Scan for the cell matching the given text and deliver its [X, Y] coordinate at center. 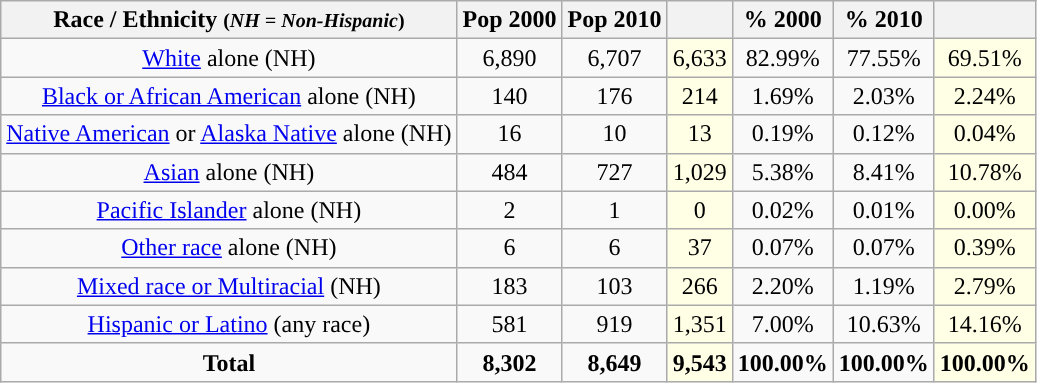
919 [614, 324]
1.19% [884, 286]
183 [510, 286]
727 [614, 172]
White alone (NH) [229, 58]
13 [700, 134]
14.16% [984, 324]
0.39% [984, 248]
% 2000 [782, 20]
10 [614, 134]
Other race alone (NH) [229, 248]
1 [614, 210]
10.63% [884, 324]
0.00% [984, 210]
% 2010 [884, 20]
140 [510, 96]
16 [510, 134]
Pacific Islander alone (NH) [229, 210]
6,890 [510, 58]
82.99% [782, 58]
9,543 [700, 362]
2.03% [884, 96]
0.02% [782, 210]
2 [510, 210]
5.38% [782, 172]
2.20% [782, 286]
1,029 [700, 172]
8.41% [884, 172]
69.51% [984, 58]
37 [700, 248]
Native American or Alaska Native alone (NH) [229, 134]
6,707 [614, 58]
77.55% [884, 58]
Hispanic or Latino (any race) [229, 324]
0.01% [884, 210]
7.00% [782, 324]
10.78% [984, 172]
0 [700, 210]
Black or African American alone (NH) [229, 96]
Pop 2000 [510, 20]
Total [229, 362]
103 [614, 286]
484 [510, 172]
6,633 [700, 58]
0.19% [782, 134]
Asian alone (NH) [229, 172]
2.79% [984, 286]
Race / Ethnicity (NH = Non-Hispanic) [229, 20]
2.24% [984, 96]
0.12% [884, 134]
214 [700, 96]
8,649 [614, 362]
Pop 2010 [614, 20]
266 [700, 286]
Mixed race or Multiracial (NH) [229, 286]
581 [510, 324]
8,302 [510, 362]
1.69% [782, 96]
0.04% [984, 134]
176 [614, 96]
1,351 [700, 324]
